Return the [x, y] coordinate for the center point of the cell that contains the specified text.  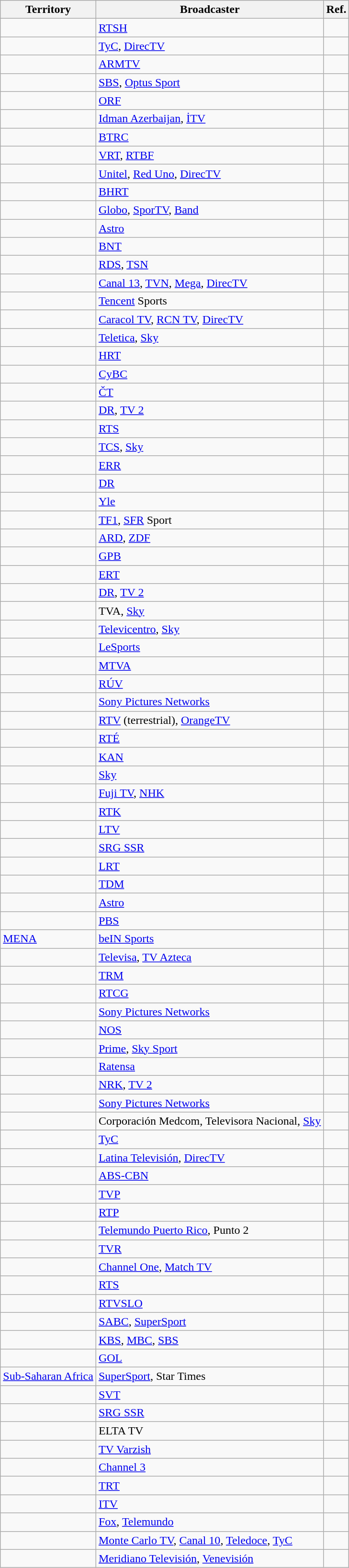
TCS, Sky [210, 447]
BHRT [210, 192]
Yle [210, 501]
Channel 3 [210, 1467]
ABS-CBN [210, 1176]
SABC, SuperSport [210, 1321]
RÚV [210, 684]
TRM [210, 975]
ERT [210, 575]
Televisa, TV Azteca [210, 957]
HRT [210, 356]
RTCG [210, 993]
Sub-Saharan Africa [48, 1376]
RTSH [210, 28]
CyBC [210, 374]
Prime, Sky Sport [210, 1048]
TVR [210, 1249]
TyC, DirecTV [210, 46]
Sky [210, 775]
Telemundo Puerto Rico, Punto 2 [210, 1230]
KAN [210, 756]
ORF [210, 101]
Fox, Telemundo [210, 1522]
GPB [210, 556]
Canal 13, TVN, Mega, DirecTV [210, 283]
Tencent Sports [210, 301]
RDS, TSN [210, 265]
Teletica, Sky [210, 338]
RTV (terrestrial), OrangeTV [210, 720]
MENA [48, 939]
Territory [48, 10]
KBS, MBC, SBS [210, 1340]
VRT, RTBF [210, 155]
Globo, SporTV, Band [210, 210]
SVT [210, 1395]
Latina Televisión, DirecTV [210, 1158]
ČT [210, 392]
Ref. [336, 10]
LRT [210, 866]
NRK, TV 2 [210, 1084]
TVA, Sky [210, 611]
MTVA [210, 666]
SuperSport, Star Times [210, 1376]
TyC [210, 1139]
Channel One, Match TV [210, 1267]
Meridiano Televisión, Venevisión [210, 1558]
Caracol TV, RCN TV, DirecTV [210, 319]
Ratensa [210, 1066]
LeSports [210, 647]
Corporación Medcom, Televisora Nacional, Sky [210, 1121]
ELTA TV [210, 1431]
RTVSLO [210, 1303]
Televicentro, Sky [210, 629]
Idman Azerbaijan, İTV [210, 119]
ITV [210, 1504]
PBS [210, 921]
TV Varzish [210, 1449]
BTRC [210, 137]
BNT [210, 247]
NOS [210, 1030]
beIN Sports [210, 939]
Broadcaster [210, 10]
LTV [210, 830]
ERR [210, 465]
Monte Carlo TV, Canal 10, Teledoce, TyC [210, 1540]
DR [210, 483]
Fuji TV, NHK [210, 793]
RTP [210, 1212]
ARD, ZDF [210, 538]
TVP [210, 1194]
TDM [210, 884]
RTK [210, 812]
GOL [210, 1358]
TF1, SFR Sport [210, 519]
TRT [210, 1486]
SBS, Optus Sport [210, 82]
ARMTV [210, 64]
RTÉ [210, 738]
Unitel, Red Uno, DirecTV [210, 173]
